Search for the cell housing the specified text and yield its [X, Y] center coordinate. 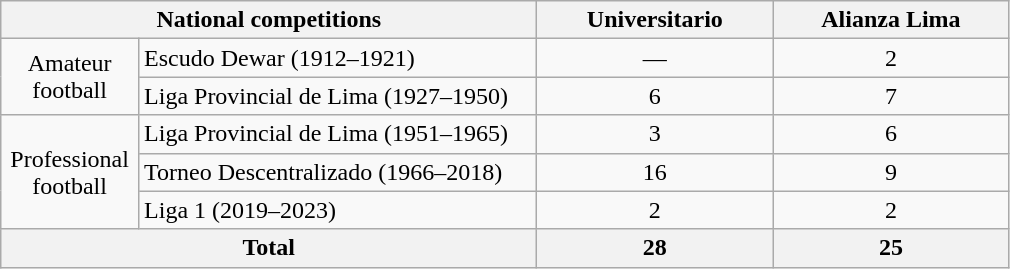
Universitario [655, 20]
25 [891, 248]
National competitions [269, 20]
Liga Provincial de Lima (1951–1965) [338, 134]
3 [655, 134]
9 [891, 172]
Liga 1 (2019–2023) [338, 210]
Amateurfootball [70, 77]
Alianza Lima [891, 20]
Total [269, 248]
Torneo Descentralizado (1966–2018) [338, 172]
Professionalfootball [70, 172]
Liga Provincial de Lima (1927–1950) [338, 96]
Escudo Dewar (1912–1921) [338, 58]
7 [891, 96]
16 [655, 172]
— [655, 58]
28 [655, 248]
